Return the (x, y) coordinate for the center point of the cell that contains the specified text.  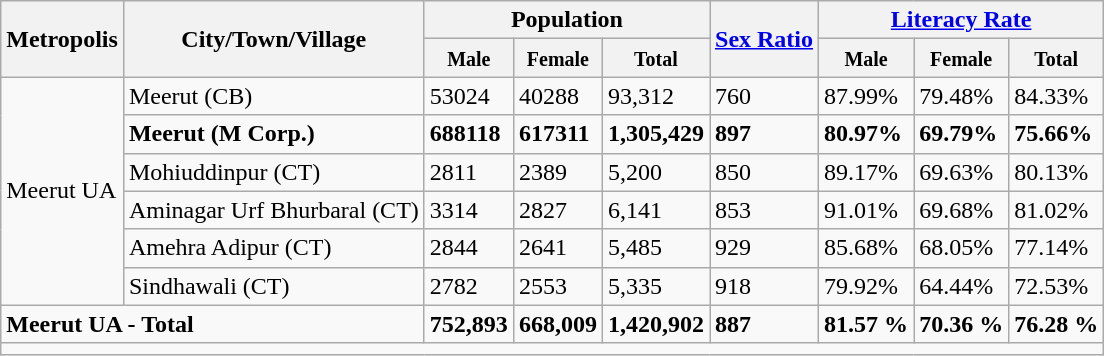
Meerut UA - Total (213, 324)
Sindhawali (CT) (274, 286)
3314 (468, 210)
6,141 (656, 210)
Amehra Adipur (CT) (274, 248)
68.05% (962, 248)
760 (764, 96)
2844 (468, 248)
1,305,429 (656, 134)
40288 (558, 96)
853 (764, 210)
Population (566, 20)
75.66% (1056, 134)
79.92% (866, 286)
Meerut (M Corp.) (274, 134)
80.97% (866, 134)
81.02% (1056, 210)
69.68% (962, 210)
77.14% (1056, 248)
2782 (468, 286)
2641 (558, 248)
Meerut UA (62, 191)
897 (764, 134)
850 (764, 172)
918 (764, 286)
5,335 (656, 286)
Mohiuddinpur (CT) (274, 172)
69.79% (962, 134)
76.28 % (1056, 324)
72.53% (1056, 286)
City/Town/Village (274, 39)
Literacy Rate (962, 20)
87.99% (866, 96)
81.57 % (866, 324)
617311 (558, 134)
Meerut (CB) (274, 96)
70.36 % (962, 324)
668,009 (558, 324)
2811 (468, 172)
Metropolis (62, 39)
Sex Ratio (764, 39)
Aminagar Urf Bhurbaral (CT) (274, 210)
64.44% (962, 286)
688118 (468, 134)
84.33% (1056, 96)
79.48% (962, 96)
80.13% (1056, 172)
69.63% (962, 172)
1,420,902 (656, 324)
2389 (558, 172)
91.01% (866, 210)
5,200 (656, 172)
53024 (468, 96)
93,312 (656, 96)
2827 (558, 210)
89.17% (866, 172)
887 (764, 324)
752,893 (468, 324)
2553 (558, 286)
5,485 (656, 248)
929 (764, 248)
85.68% (866, 248)
